Provide the [x, y] coordinate of the cell's center where the given text is located.  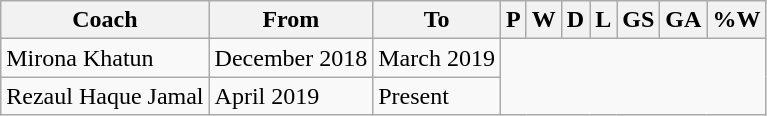
D [575, 20]
Present [437, 96]
GS [638, 20]
Rezaul Haque Jamal [105, 96]
GA [684, 20]
March 2019 [437, 58]
L [604, 20]
W [544, 20]
From [291, 20]
Coach [105, 20]
Mirona Khatun [105, 58]
%W [736, 20]
April 2019 [291, 96]
To [437, 20]
P [513, 20]
December 2018 [291, 58]
